Provide the (x, y) coordinate of the cell's center where the given text is located.  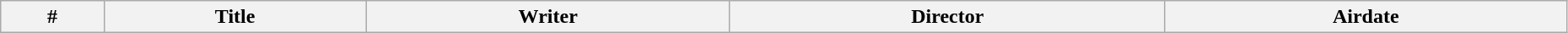
# (52, 17)
Writer (548, 17)
Title (234, 17)
Airdate (1366, 17)
Director (947, 17)
